Scan for the cell matching the given text and deliver its [x, y] coordinate at center. 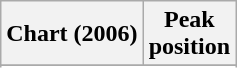
Peakposition [189, 34]
Chart (2006) [72, 34]
